Output the [x, y] coordinate of the center of the cell containing the given text.  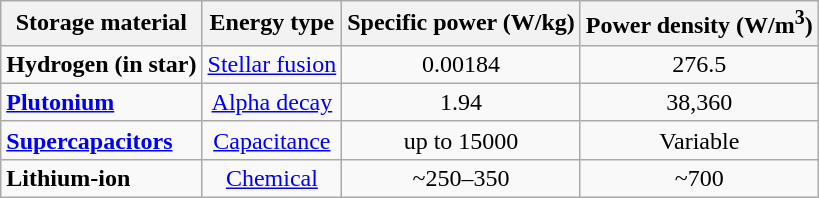
276.5 [699, 64]
Storage material [102, 24]
Specific power (W/kg) [462, 24]
Energy type [272, 24]
1.94 [462, 102]
38,360 [699, 102]
up to 15000 [462, 140]
Alpha decay [272, 102]
Lithium-ion [102, 178]
Supercapacitors [102, 140]
Chemical [272, 178]
Power density (W/m3) [699, 24]
Capacitance [272, 140]
Hydrogen (in star) [102, 64]
Stellar fusion [272, 64]
0.00184 [462, 64]
Plutonium [102, 102]
Variable [699, 140]
~700 [699, 178]
~250–350 [462, 178]
